Find where the given text appears and provide that cell's center as [x, y] coordinate. 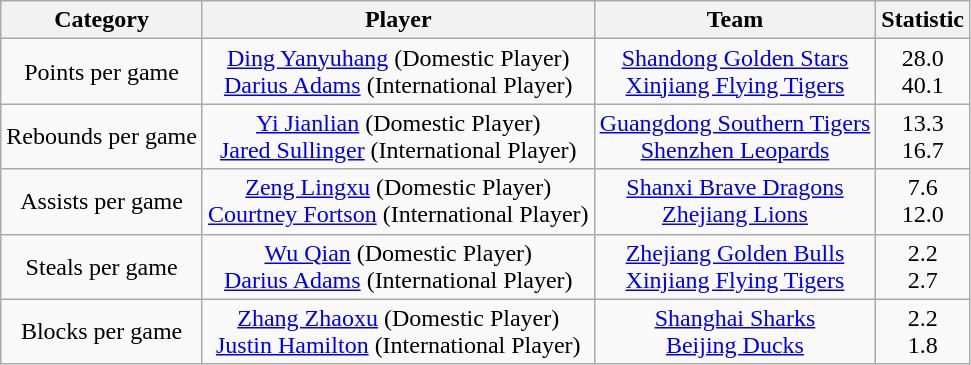
Team [735, 20]
Ding Yanyuhang (Domestic Player) Darius Adams (International Player) [398, 72]
Shandong Golden StarsXinjiang Flying Tigers [735, 72]
Assists per game [102, 202]
28.040.1 [923, 72]
2.22.7 [923, 266]
Wu Qian (Domestic Player) Darius Adams (International Player) [398, 266]
Zhejiang Golden BullsXinjiang Flying Tigers [735, 266]
Points per game [102, 72]
Yi Jianlian (Domestic Player) Jared Sullinger (International Player) [398, 136]
Zhang Zhaoxu (Domestic Player) Justin Hamilton (International Player) [398, 332]
Player [398, 20]
Zeng Lingxu (Domestic Player) Courtney Fortson (International Player) [398, 202]
Guangdong Southern TigersShenzhen Leopards [735, 136]
Blocks per game [102, 332]
Steals per game [102, 266]
13.316.7 [923, 136]
7.612.0 [923, 202]
Shanghai SharksBeijing Ducks [735, 332]
Category [102, 20]
Shanxi Brave DragonsZhejiang Lions [735, 202]
2.21.8 [923, 332]
Rebounds per game [102, 136]
Statistic [923, 20]
